Scan for the cell matching the given text and deliver its (X, Y) coordinate at center. 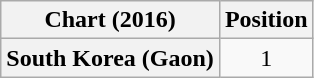
1 (266, 58)
Chart (2016) (110, 20)
Position (266, 20)
South Korea (Gaon) (110, 58)
